Capture the cell that displays the provided text and extract its [x, y] central coordinate. 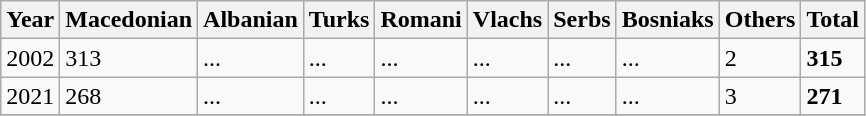
2002 [30, 58]
Macedonian [129, 20]
315 [833, 58]
2021 [30, 96]
313 [129, 58]
Vlachs [507, 20]
3 [760, 96]
Year [30, 20]
Romani [421, 20]
Bosniaks [668, 20]
Others [760, 20]
Total [833, 20]
Albanian [251, 20]
Serbs [582, 20]
2 [760, 58]
268 [129, 96]
Turks [339, 20]
271 [833, 96]
